Locate the cell with the specified text and output its [X, Y] center coordinate. 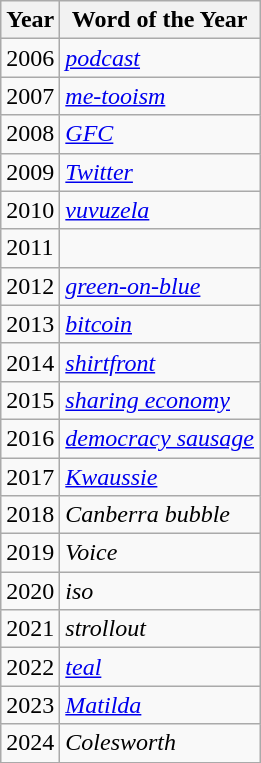
Word of the Year [160, 20]
sharing economy [160, 400]
2012 [30, 286]
2017 [30, 477]
Matilda [160, 705]
2021 [30, 629]
2006 [30, 58]
GFC [160, 134]
iso [160, 591]
Canberra bubble [160, 515]
2011 [30, 248]
2023 [30, 705]
bitcoin [160, 324]
Kwaussie [160, 477]
green-on-blue [160, 286]
2015 [30, 400]
2016 [30, 438]
shirtfront [160, 362]
podcast [160, 58]
me-tooism [160, 96]
2020 [30, 591]
2014 [30, 362]
2010 [30, 210]
2008 [30, 134]
vuvuzela [160, 210]
Colesworth [160, 743]
democracy sausage [160, 438]
2022 [30, 667]
strollout [160, 629]
teal [160, 667]
2007 [30, 96]
2013 [30, 324]
2024 [30, 743]
Twitter [160, 172]
Voice [160, 553]
2018 [30, 515]
Year [30, 20]
2019 [30, 553]
2009 [30, 172]
